Scan for the cell matching the given text and deliver its [x, y] coordinate at center. 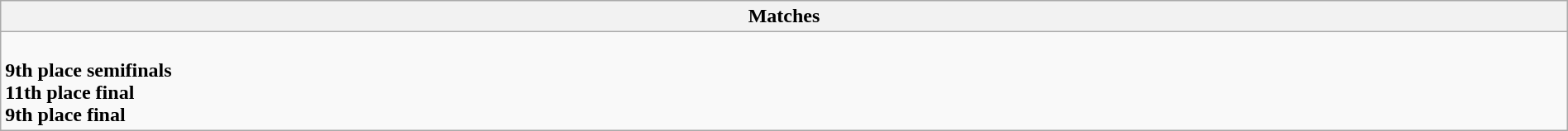
Matches [784, 16]
9th place semifinals 11th place final 9th place final [784, 81]
